Return (X, Y) of the center of cell containing provided text 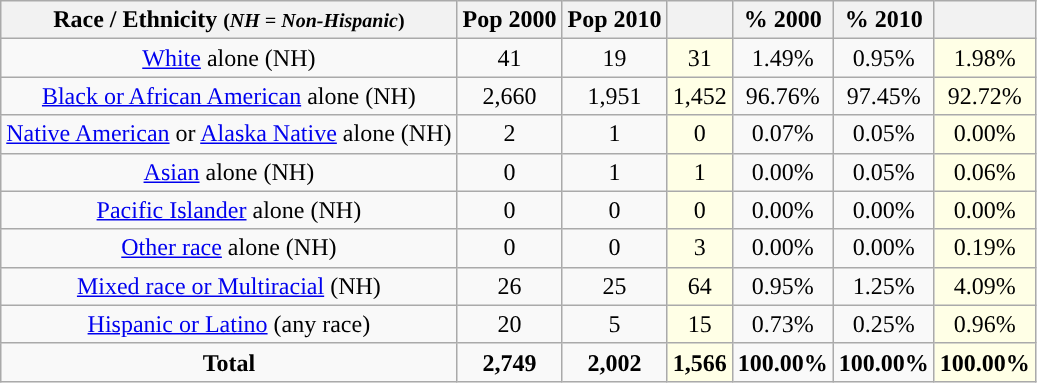
1.25% (884, 286)
20 (510, 324)
Pacific Islander alone (NH) (229, 210)
0.07% (782, 134)
64 (700, 286)
0.19% (984, 248)
2,002 (614, 362)
15 (700, 324)
3 (700, 248)
96.76% (782, 96)
Pop 2000 (510, 20)
5 (614, 324)
31 (700, 58)
White alone (NH) (229, 58)
Hispanic or Latino (any race) (229, 324)
19 (614, 58)
Mixed race or Multiracial (NH) (229, 286)
4.09% (984, 286)
25 (614, 286)
0.25% (884, 324)
Asian alone (NH) (229, 172)
Total (229, 362)
2,660 (510, 96)
% 2010 (884, 20)
0.06% (984, 172)
Native American or Alaska Native alone (NH) (229, 134)
26 (510, 286)
1.98% (984, 58)
Other race alone (NH) (229, 248)
97.45% (884, 96)
92.72% (984, 96)
0.96% (984, 324)
0.73% (782, 324)
1,452 (700, 96)
2,749 (510, 362)
Race / Ethnicity (NH = Non-Hispanic) (229, 20)
% 2000 (782, 20)
41 (510, 58)
2 (510, 134)
1.49% (782, 58)
1,566 (700, 362)
1,951 (614, 96)
Black or African American alone (NH) (229, 96)
Pop 2010 (614, 20)
